Return the (x, y) coordinate for the center point of the cell that contains the specified text.  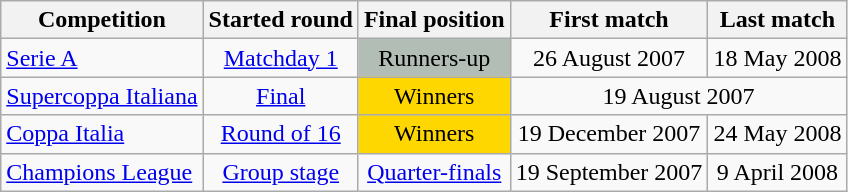
19 August 2007 (678, 96)
Matchday 1 (280, 58)
Final (280, 96)
Serie A (102, 58)
Final position (434, 20)
19 September 2007 (609, 172)
First match (609, 20)
Started round (280, 20)
Supercoppa Italiana (102, 96)
18 May 2008 (778, 58)
24 May 2008 (778, 134)
Champions League (102, 172)
Quarter-finals (434, 172)
Competition (102, 20)
Runners-up (434, 58)
Group stage (280, 172)
Coppa Italia (102, 134)
9 April 2008 (778, 172)
Round of 16 (280, 134)
Last match (778, 20)
19 December 2007 (609, 134)
26 August 2007 (609, 58)
